Pinpoint the cell where the given text exists, returning its (X, Y) midpoint coordinate. 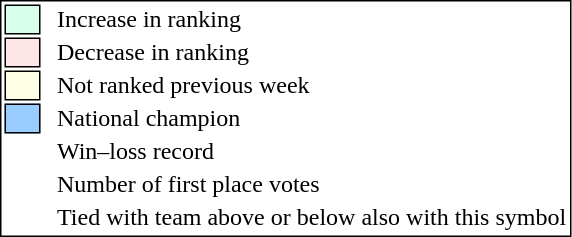
Increase in ranking (312, 19)
Tied with team above or below also with this symbol (312, 217)
Win–loss record (312, 151)
Not ranked previous week (312, 85)
Decrease in ranking (312, 53)
Number of first place votes (312, 185)
National champion (312, 119)
